Find where the given text appears and provide that cell's center as [X, Y] coordinate. 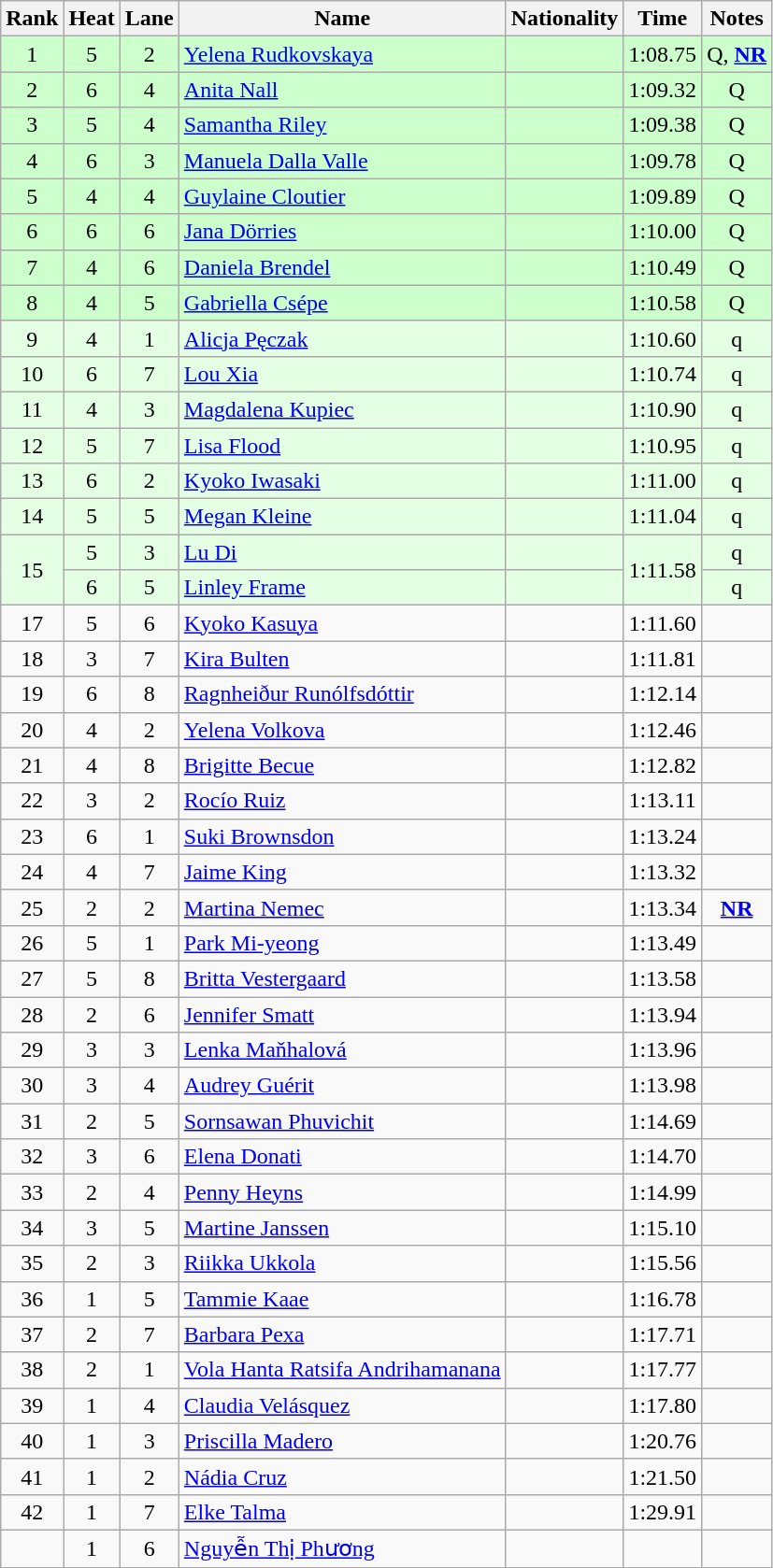
Kira Bulten [342, 659]
Nádia Cruz [342, 1476]
20 [32, 730]
1:12.46 [663, 730]
1:14.69 [663, 1121]
1:13.94 [663, 1014]
Anita Nall [342, 90]
Kyoko Iwasaki [342, 481]
37 [32, 1334]
Heat [92, 19]
1:11.00 [663, 481]
Vola Hanta Ratsifa Andrihamanana [342, 1370]
29 [32, 1050]
23 [32, 836]
24 [32, 872]
Alicja Pęczak [342, 338]
Samantha Riley [342, 125]
1:20.76 [663, 1441]
18 [32, 659]
Yelena Rudkovskaya [342, 54]
39 [32, 1405]
1:13.96 [663, 1050]
Jana Dörries [342, 232]
Jaime King [342, 872]
1:29.91 [663, 1512]
Name [342, 19]
Britta Vestergaard [342, 978]
Sornsawan Phuvichit [342, 1121]
1:11.60 [663, 623]
1:10.95 [663, 446]
Megan Kleine [342, 517]
Gabriella Csépe [342, 303]
1:15.56 [663, 1263]
Yelena Volkova [342, 730]
25 [32, 907]
Martine Janssen [342, 1228]
NR [737, 907]
1:11.81 [663, 659]
1:17.80 [663, 1405]
34 [32, 1228]
42 [32, 1512]
1:14.70 [663, 1157]
1:13.24 [663, 836]
1:10.74 [663, 374]
1:09.32 [663, 90]
Manuela Dalla Valle [342, 161]
14 [32, 517]
1:10.90 [663, 409]
1:13.34 [663, 907]
1:17.71 [663, 1334]
Audrey Guérit [342, 1086]
Time [663, 19]
Daniela Brendel [342, 267]
Tammie Kaae [342, 1299]
1:13.49 [663, 943]
Lu Di [342, 552]
1:10.60 [663, 338]
Barbara Pexa [342, 1334]
Notes [737, 19]
Kyoko Kasuya [342, 623]
Priscilla Madero [342, 1441]
1:12.82 [663, 765]
33 [32, 1192]
32 [32, 1157]
9 [32, 338]
1:09.38 [663, 125]
Linley Frame [342, 588]
10 [32, 374]
1:09.89 [663, 196]
31 [32, 1121]
1:11.58 [663, 570]
38 [32, 1370]
1:16.78 [663, 1299]
11 [32, 409]
Nationality [565, 19]
1:14.99 [663, 1192]
19 [32, 694]
28 [32, 1014]
Rocío Ruiz [342, 801]
Penny Heyns [342, 1192]
1:15.10 [663, 1228]
1:10.58 [663, 303]
1:11.04 [663, 517]
1:13.11 [663, 801]
1:13.32 [663, 872]
1:10.00 [663, 232]
Magdalena Kupiec [342, 409]
1:21.50 [663, 1476]
1:09.78 [663, 161]
1:13.58 [663, 978]
1:12.14 [663, 694]
Lenka Maňhalová [342, 1050]
1:17.77 [663, 1370]
1:08.75 [663, 54]
Jennifer Smatt [342, 1014]
Lisa Flood [342, 446]
Elena Donati [342, 1157]
21 [32, 765]
Guylaine Cloutier [342, 196]
Park Mi-yeong [342, 943]
15 [32, 570]
Riikka Ukkola [342, 1263]
Brigitte Becue [342, 765]
13 [32, 481]
Martina Nemec [342, 907]
Rank [32, 19]
Ragnheiður Runólfsdóttir [342, 694]
Claudia Velásquez [342, 1405]
12 [32, 446]
17 [32, 623]
30 [32, 1086]
Q, NR [737, 54]
41 [32, 1476]
1:13.98 [663, 1086]
1:10.49 [663, 267]
40 [32, 1441]
Elke Talma [342, 1512]
27 [32, 978]
22 [32, 801]
Nguyễn Thị Phương [342, 1548]
36 [32, 1299]
Lou Xia [342, 374]
35 [32, 1263]
26 [32, 943]
Suki Brownsdon [342, 836]
Lane [150, 19]
